For the text-containing cell, return its midpoint in (X, Y) coordinate format. 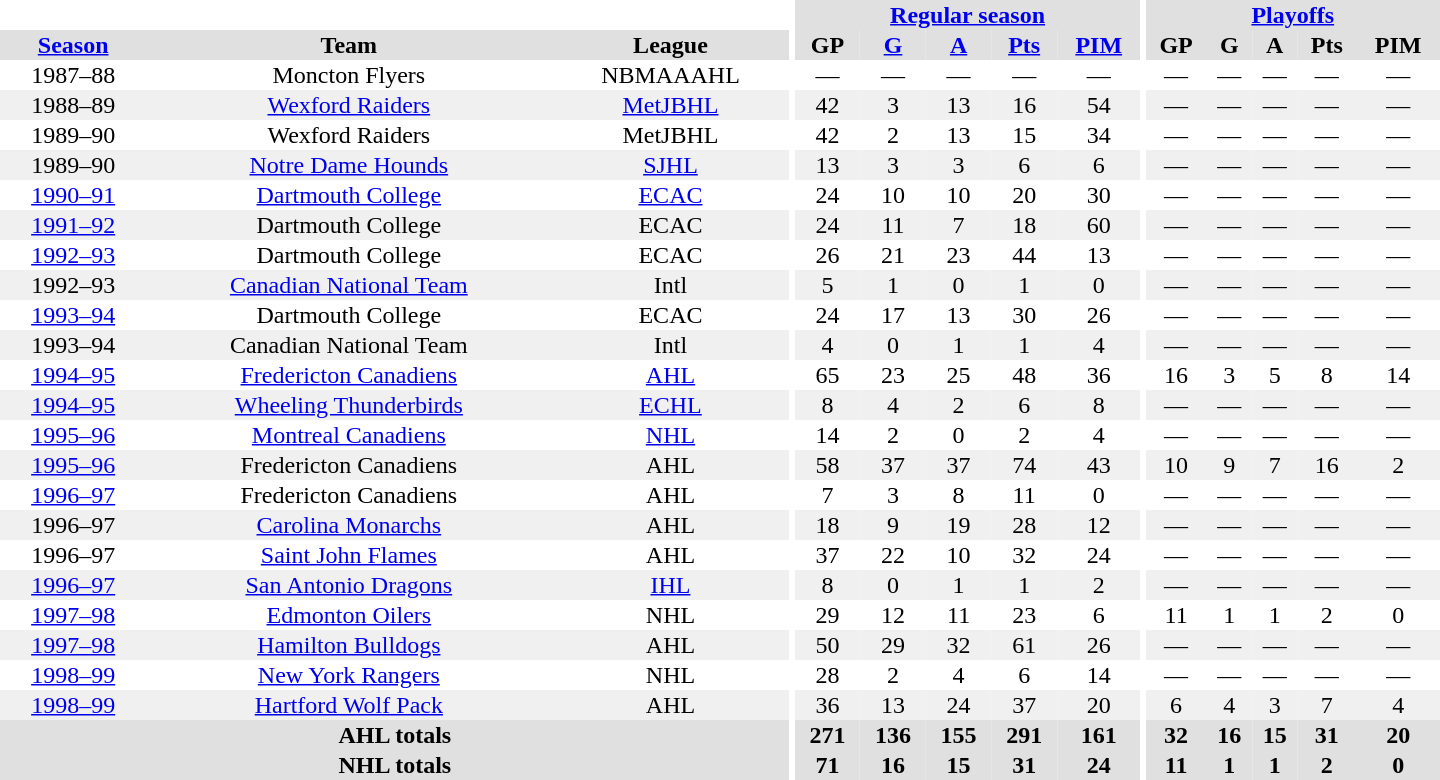
League (670, 45)
161 (1099, 735)
1988–89 (73, 105)
21 (893, 255)
IHL (670, 585)
AHL totals (395, 735)
Montreal Canadiens (348, 435)
58 (828, 465)
Carolina Monarchs (348, 525)
17 (893, 315)
43 (1099, 465)
65 (828, 375)
1990–91 (73, 195)
San Antonio Dragons (348, 585)
New York Rangers (348, 675)
NBMAAAHL (670, 75)
NHL totals (395, 765)
Edmonton Oilers (348, 615)
50 (828, 645)
Wheeling Thunderbirds (348, 405)
Saint John Flames (348, 555)
54 (1099, 105)
271 (828, 735)
Season (73, 45)
ECHL (670, 405)
155 (959, 735)
Playoffs (1293, 15)
136 (893, 735)
Hamilton Bulldogs (348, 645)
Notre Dame Hounds (348, 165)
25 (959, 375)
Team (348, 45)
1987–88 (73, 75)
34 (1099, 135)
60 (1099, 225)
48 (1024, 375)
Regular season (968, 15)
291 (1024, 735)
74 (1024, 465)
71 (828, 765)
Moncton Flyers (348, 75)
44 (1024, 255)
Hartford Wolf Pack (348, 705)
SJHL (670, 165)
61 (1024, 645)
22 (893, 555)
1991–92 (73, 225)
19 (959, 525)
